Locate the cell with the specified text and output its (x, y) center coordinate. 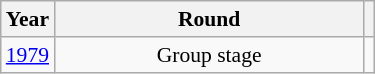
Year (28, 19)
Group stage (209, 55)
Round (209, 19)
1979 (28, 55)
